Identify which cell holds the provided text, then report its (X, Y) central coordinate. 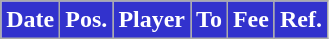
Ref. (300, 20)
Player (152, 20)
Pos. (86, 20)
Date (30, 20)
Fee (250, 20)
To (210, 20)
